Scan for the cell matching the given text and deliver its [X, Y] coordinate at center. 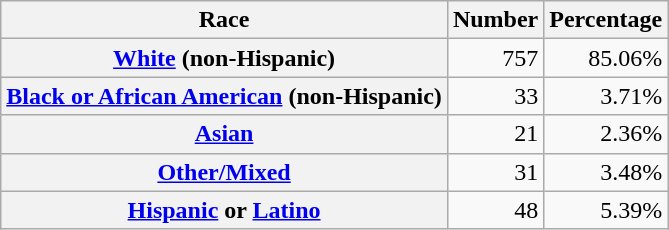
Black or African American (non-Hispanic) [224, 96]
White (non-Hispanic) [224, 58]
Asian [224, 134]
Percentage [606, 20]
Number [495, 20]
Hispanic or Latino [224, 210]
Other/Mixed [224, 172]
31 [495, 172]
757 [495, 58]
3.71% [606, 96]
Race [224, 20]
33 [495, 96]
3.48% [606, 172]
48 [495, 210]
21 [495, 134]
5.39% [606, 210]
2.36% [606, 134]
85.06% [606, 58]
